Find where the given text appears and provide that cell's center as [x, y] coordinate. 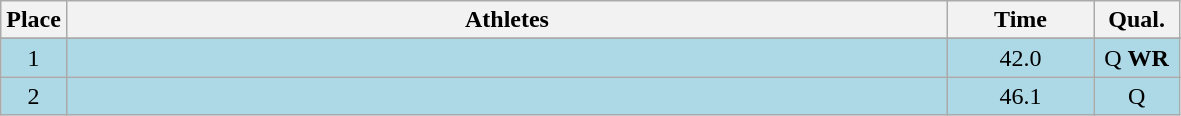
42.0 [1021, 58]
46.1 [1021, 96]
1 [34, 58]
Q WR [1137, 58]
2 [34, 96]
Qual. [1137, 20]
Q [1137, 96]
Athletes [506, 20]
Time [1021, 20]
Place [34, 20]
